Output the [X, Y] coordinate of the center of the cell containing the given text.  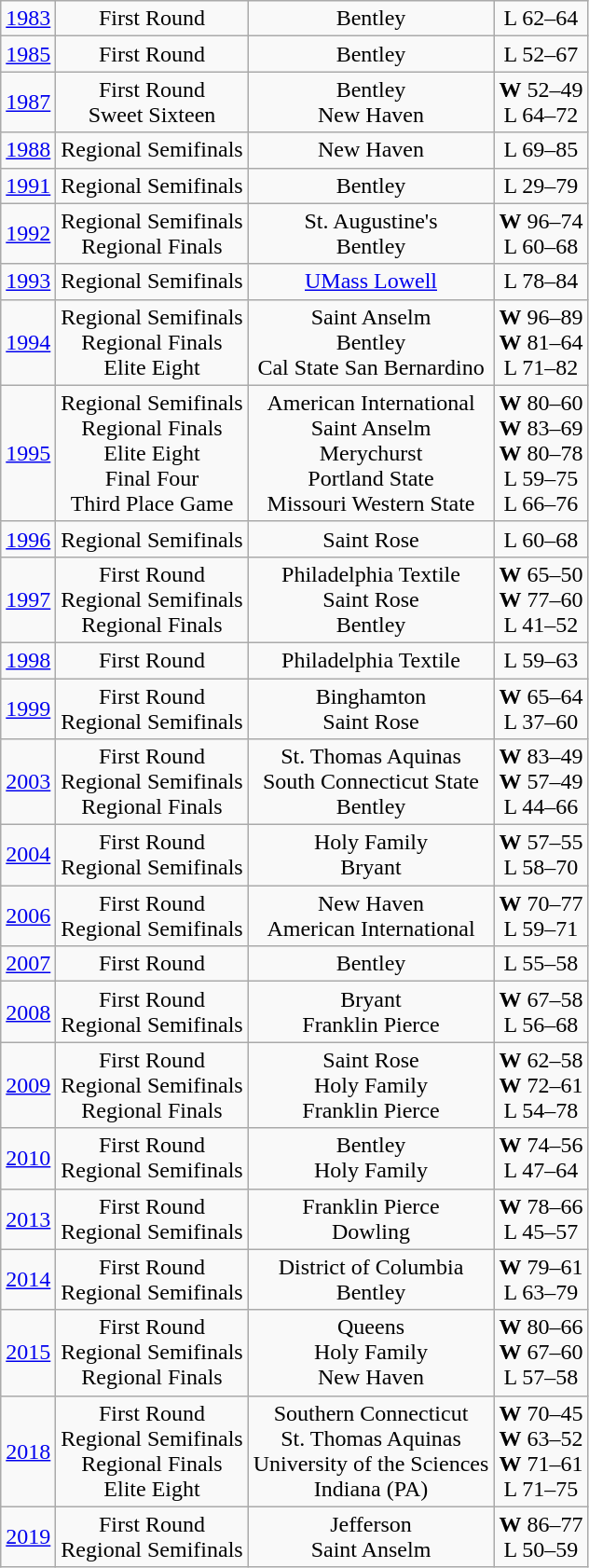
Regional SemifinalsRegional Finals [152, 233]
1985 [28, 54]
W 78–66L 45–57 [541, 1219]
W 67–58L 56–68 [541, 1012]
QueensHoly FamilyNew Haven [371, 1353]
L 69–85 [541, 150]
L 62–64 [541, 19]
2008 [28, 1012]
First RoundSweet Sixteen [152, 103]
1998 [28, 660]
St. Thomas AquinasSouth Connecticut StateBentley [371, 782]
Philadelphia TextileSaint RoseBentley [371, 599]
Franklin PierceDowling [371, 1219]
Southern ConnecticutSt. Thomas AquinasUniversity of the SciencesIndiana (PA) [371, 1451]
1999 [28, 708]
1993 [28, 282]
2014 [28, 1279]
1991 [28, 186]
W 57–55L 58–70 [541, 856]
St. Augustine'sBentley [371, 233]
1997 [28, 599]
First RoundRegional SemifinalsRegional FinalsElite Eight [152, 1451]
Regional SemifinalsRegional FinalsElite EightFinal FourThird Place Game [152, 453]
W 74–56L 47–64 [541, 1158]
W 80–66W 67–60L 57–58 [541, 1353]
Saint AnselmBentleyCal State San Bernardino [371, 342]
Saint RoseHoly FamilyFranklin Pierce [371, 1085]
L 59–63 [541, 660]
Philadelphia Textile [371, 660]
2004 [28, 856]
2003 [28, 782]
2009 [28, 1085]
L 78–84 [541, 282]
L 29–79 [541, 186]
1992 [28, 233]
W 83–49W 57–49L 44–66 [541, 782]
2006 [28, 915]
W 79–61L 63–79 [541, 1279]
W 65–50W 77–60L 41–52 [541, 599]
W 70–45W 63–52W 71–61L 71–75 [541, 1451]
W 96–74L 60–68 [541, 233]
L 55–58 [541, 964]
W 62–58W 72–61L 54–78 [541, 1085]
W 52–49L 64–72 [541, 103]
W 86–77L 50–59 [541, 1536]
L 52–67 [541, 54]
2019 [28, 1536]
Regional SemifinalsRegional FinalsElite Eight [152, 342]
2015 [28, 1353]
New Haven [371, 150]
BinghamtonSaint Rose [371, 708]
2010 [28, 1158]
1994 [28, 342]
BryantFranklin Pierce [371, 1012]
1987 [28, 103]
UMass Lowell [371, 282]
2007 [28, 964]
W 65–64L 37–60 [541, 708]
L 60–68 [541, 539]
1995 [28, 453]
New HavenAmerican International [371, 915]
W 96–89W 81–64L 71–82 [541, 342]
1996 [28, 539]
1988 [28, 150]
2013 [28, 1219]
Saint Rose [371, 539]
BentleyHoly Family [371, 1158]
Holy FamilyBryant [371, 856]
District of ColumbiaBentley [371, 1279]
American InternationalSaint AnselmMerychurstPortland StateMissouri Western State [371, 453]
JeffersonSaint Anselm [371, 1536]
1983 [28, 19]
BentleyNew Haven [371, 103]
W 80–60W 83–69W 80–78L 59–75L 66–76 [541, 453]
W 70–77L 59–71 [541, 915]
2018 [28, 1451]
